Determine the (X, Y) coordinate at the center of the cell enclosing the given text.  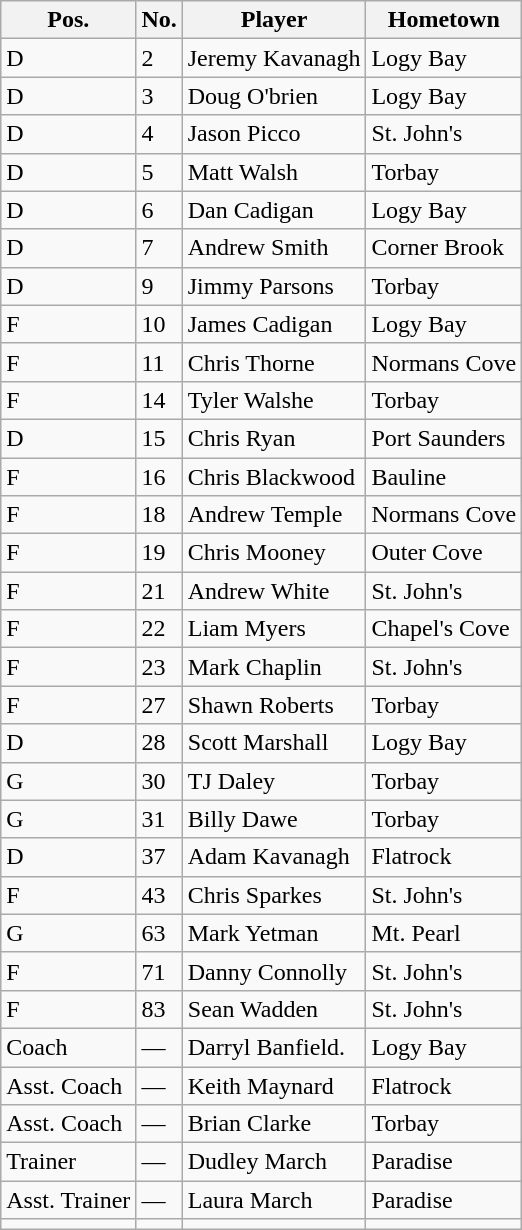
Billy Dawe (274, 819)
27 (159, 705)
18 (159, 515)
Jason Picco (274, 134)
7 (159, 248)
Chris Mooney (274, 553)
4 (159, 134)
Dudley March (274, 1162)
Mt. Pearl (444, 933)
Bauline (444, 477)
21 (159, 591)
Jeremy Kavanagh (274, 58)
30 (159, 781)
63 (159, 933)
11 (159, 362)
Dan Cadigan (274, 210)
Corner Brook (444, 248)
Coach (68, 1047)
Mark Chaplin (274, 667)
Liam Myers (274, 629)
43 (159, 895)
15 (159, 438)
37 (159, 857)
10 (159, 324)
Mark Yetman (274, 933)
Adam Kavanagh (274, 857)
Matt Walsh (274, 172)
22 (159, 629)
6 (159, 210)
Trainer (68, 1162)
3 (159, 96)
16 (159, 477)
Brian Clarke (274, 1124)
Chris Ryan (274, 438)
14 (159, 400)
31 (159, 819)
Scott Marshall (274, 743)
Jimmy Parsons (274, 286)
Outer Cove (444, 553)
Pos. (68, 20)
Chapel's Cove (444, 629)
71 (159, 971)
Laura March (274, 1200)
19 (159, 553)
9 (159, 286)
Andrew White (274, 591)
Darryl Banfield. (274, 1047)
Doug O'brien (274, 96)
Asst. Trainer (68, 1200)
James Cadigan (274, 324)
Chris Thorne (274, 362)
Chris Sparkes (274, 895)
2 (159, 58)
No. (159, 20)
TJ Daley (274, 781)
23 (159, 667)
Andrew Temple (274, 515)
28 (159, 743)
Hometown (444, 20)
Port Saunders (444, 438)
5 (159, 172)
Sean Wadden (274, 1009)
Chris Blackwood (274, 477)
Danny Connolly (274, 971)
Shawn Roberts (274, 705)
Tyler Walshe (274, 400)
83 (159, 1009)
Andrew Smith (274, 248)
Keith Maynard (274, 1085)
Player (274, 20)
